Extract the [X, Y] coordinate from the center of the cell holding the provided text.  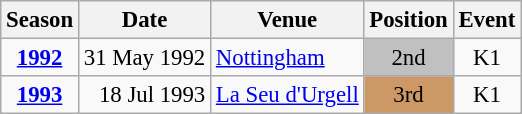
18 Jul 1993 [144, 95]
3rd [408, 95]
31 May 1992 [144, 58]
Venue [288, 20]
La Seu d'Urgell [288, 95]
Event [487, 20]
1993 [40, 95]
Season [40, 20]
2nd [408, 58]
Position [408, 20]
1992 [40, 58]
Nottingham [288, 58]
Date [144, 20]
